Determine the [X, Y] coordinate at the center of the cell enclosing the given text.  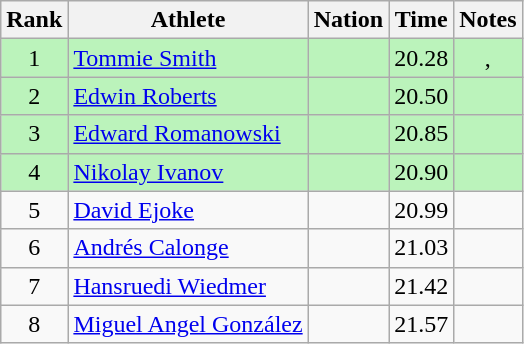
8 [34, 324]
David Ejoke [188, 210]
4 [34, 172]
Miguel Angel González [188, 324]
7 [34, 286]
Nikolay Ivanov [188, 172]
Athlete [188, 20]
5 [34, 210]
Andrés Calonge [188, 248]
, [488, 58]
2 [34, 96]
20.28 [422, 58]
6 [34, 248]
21.57 [422, 324]
Edward Romanowski [188, 134]
Nation [348, 20]
Rank [34, 20]
3 [34, 134]
20.99 [422, 210]
Hansruedi Wiedmer [188, 286]
21.42 [422, 286]
Tommie Smith [188, 58]
20.90 [422, 172]
Notes [488, 20]
1 [34, 58]
20.50 [422, 96]
21.03 [422, 248]
Time [422, 20]
Edwin Roberts [188, 96]
20.85 [422, 134]
